For the text-containing cell, return its midpoint in (X, Y) coordinate format. 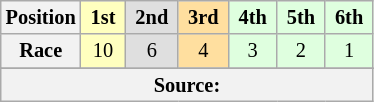
4th (253, 17)
3 (253, 51)
1 (349, 51)
3rd (203, 17)
Source: (187, 85)
5th (301, 17)
Position (41, 17)
6 (152, 51)
6th (349, 17)
Race (41, 51)
2nd (152, 17)
2 (301, 51)
4 (203, 51)
1st (104, 17)
10 (104, 51)
